Find where the given text appears and provide that cell's center as [x, y] coordinate. 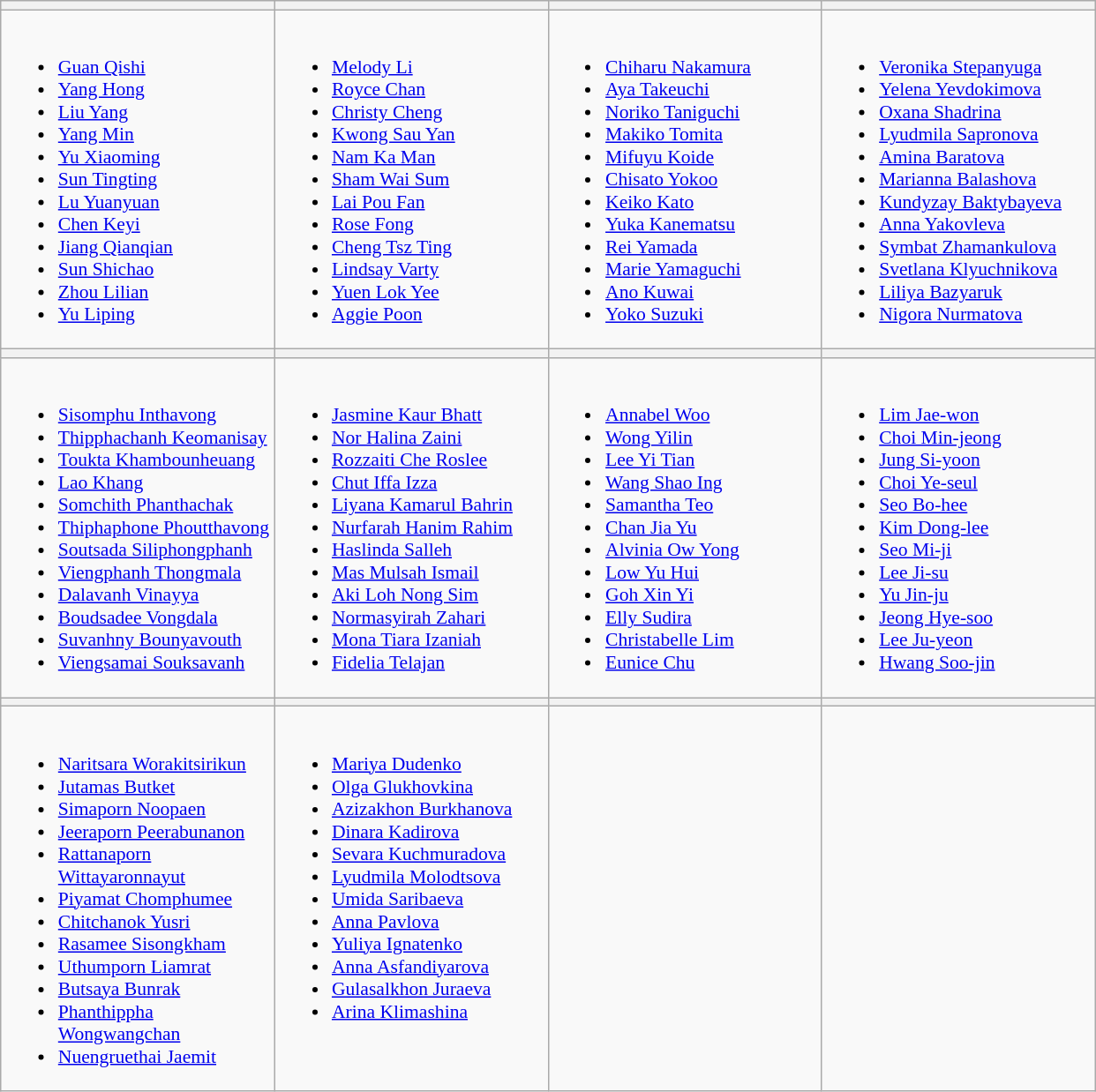
Lim Jae-wonChoi Min-jeongJung Si-yoonChoi Ye-seulSeo Bo-heeKim Dong-leeSeo Mi-jiLee Ji-suYu Jin-juJeong Hye-sooLee Ju-yeonHwang Soo-jin [958, 527]
Annabel WooWong YilinLee Yi TianWang Shao IngSamantha TeoChan Jia YuAlvinia Ow YongLow Yu HuiGoh Xin YiElly SudiraChristabelle LimEunice Chu [685, 527]
Guan QishiYang HongLiu YangYang MinYu XiaomingSun TingtingLu YuanyuanChen KeyiJiang QianqianSun ShichaoZhou LilianYu Liping [138, 180]
Melody LiRoyce ChanChristy ChengKwong Sau YanNam Ka ManSham Wai SumLai Pou FanRose FongCheng Tsz TingLindsay VartyYuen Lok YeeAggie Poon [411, 180]
